Determine the (x, y) coordinate at the center of the cell enclosing the given text.  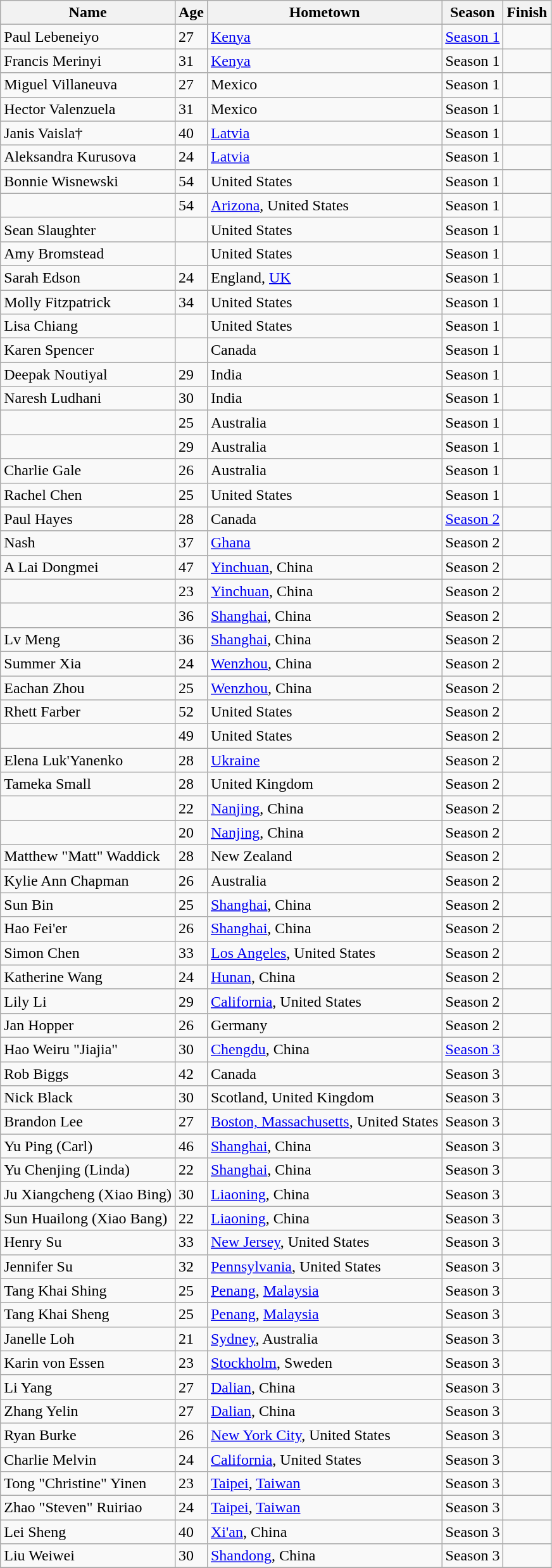
Aleksandra Kurusova (88, 157)
Katherine Wang (88, 977)
34 (191, 302)
Charlie Gale (88, 471)
20 (191, 832)
Tang Khai Shing (88, 1291)
Scotland, United Kingdom (324, 1098)
Boston, Massachusetts, United States (324, 1122)
Ghana (324, 543)
New Zealand (324, 857)
Li Yang (88, 1387)
Janelle Loh (88, 1339)
Nash (88, 543)
Jennifer Su (88, 1266)
Tang Khai Sheng (88, 1315)
Ryan Burke (88, 1435)
Karin von Essen (88, 1363)
Karen Spencer (88, 350)
Brandon Lee (88, 1122)
Hector Valenzuela (88, 109)
Zhao "Steven" Ruiriao (88, 1508)
Simon Chen (88, 953)
Liu Weiwei (88, 1556)
Naresh Ludhani (88, 398)
Bonnie Wisnewski (88, 181)
Xi'an, China (324, 1532)
Molly Fitzpatrick (88, 302)
42 (191, 1074)
Germany (324, 1025)
Amy Bromstead (88, 253)
Janis Vaisla† (88, 133)
Tameka Small (88, 784)
Rhett Farber (88, 712)
37 (191, 543)
21 (191, 1339)
Paul Hayes (88, 519)
52 (191, 712)
Hao Weiru "Jiajia" (88, 1049)
Yu Ping (Carl) (88, 1146)
Sun Huailong (Xiao Bang) (88, 1218)
Rob Biggs (88, 1074)
Hunan, China (324, 977)
Chengdu, China (324, 1049)
Eachan Zhou (88, 687)
Ju Xiangcheng (Xiao Bing) (88, 1194)
Sun Bin (88, 905)
Sean Slaughter (88, 229)
Elena Luk'Yanenko (88, 760)
Yu Chenjing (Linda) (88, 1170)
Hometown (324, 13)
Sarah Edson (88, 277)
Age (191, 13)
32 (191, 1266)
Lei Sheng (88, 1532)
Matthew "Matt" Waddick (88, 857)
Nick Black (88, 1098)
Deepak Noutiyal (88, 374)
Finish (527, 13)
47 (191, 567)
New Jersey, United States (324, 1242)
A Lai Dongmei (88, 567)
Hao Fei'er (88, 929)
Tong "Christine" Yinen (88, 1484)
Rachel Chen (88, 495)
United Kingdom (324, 784)
46 (191, 1146)
Ukraine (324, 760)
Los Angeles, United States (324, 953)
Charlie Melvin (88, 1459)
Name (88, 13)
Paul Lebeneiyo (88, 37)
Summer Xia (88, 663)
Jan Hopper (88, 1025)
Pennsylvania, United States (324, 1266)
Lv Meng (88, 639)
Shandong, China (324, 1556)
Henry Su (88, 1242)
Arizona, United States (324, 205)
Lisa Chiang (88, 326)
Season (472, 13)
Lily Li (88, 1001)
England, UK (324, 277)
49 (191, 736)
Kylie Ann Chapman (88, 881)
New York City, United States (324, 1435)
Francis Merinyi (88, 61)
Sydney, Australia (324, 1339)
Miguel Villaneuva (88, 85)
Stockholm, Sweden (324, 1363)
Zhang Yelin (88, 1411)
